Extract the (x, y) coordinate from the center of the cell holding the provided text.  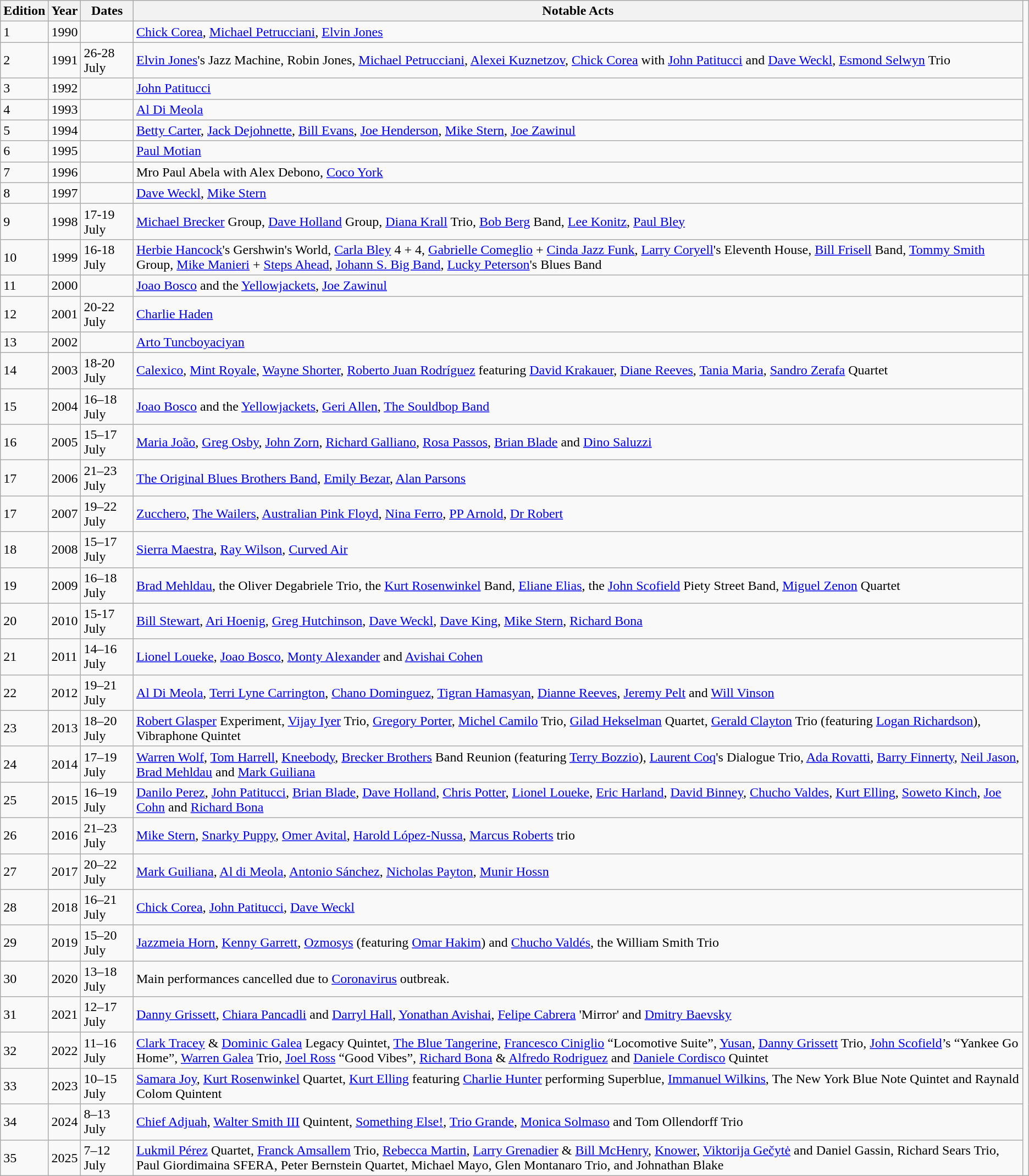
Mike Stern, Snarky Puppy, Omer Avital, Harold López-Nussa, Marcus Roberts trio (578, 836)
1993 (65, 109)
1995 (65, 151)
Al Di Meola, Terri Lyne Carrington, Chano Dominguez, Tigran Hamasyan, Dianne Reeves, Jeremy Pelt and Will Vinson (578, 693)
28 (24, 907)
Brad Mehldau, the Oliver Degabriele Trio, the Kurt Rosenwinkel Band, Eliane Elias, the John Scofield Piety Street Band, Miguel Zenon Quartet (578, 585)
2011 (65, 656)
1 (24, 32)
2013 (65, 728)
Calexico, Mint Royale, Wayne Shorter, Roberto Juan Rodríguez featuring David Krakauer, Diane Reeves, Tania Maria, Sandro Zerafa Quartet (578, 371)
2007 (65, 514)
26 (24, 836)
7–12 July (107, 1158)
2000 (65, 285)
2024 (65, 1122)
18 (24, 550)
15 (24, 407)
15–20 July (107, 943)
Zucchero, The Wailers, Australian Pink Floyd, Nina Ferro, PP Arnold, Dr Robert (578, 514)
Michael Brecker Group, Dave Holland Group, Diana Krall Trio, Bob Berg Band, Lee Konitz, Paul Bley (578, 221)
27 (24, 871)
2023 (65, 1086)
Jazzmeia Horn, Kenny Garrett, Ozmosys (featuring Omar Hakim) and Chucho Valdés, the William Smith Trio (578, 943)
19–21 July (107, 693)
Paul Motian (578, 151)
2022 (65, 1050)
19 (24, 585)
Edition (24, 11)
Dave Weckl, Mike Stern (578, 193)
2003 (65, 371)
1999 (65, 257)
Main performances cancelled due to Coronavirus outbreak. (578, 979)
26-28 July (107, 60)
1991 (65, 60)
The Original Blues Brothers Band, Emily Bezar, Alan Parsons (578, 478)
20-22 July (107, 313)
2 (24, 60)
34 (24, 1122)
8 (24, 193)
16–19 July (107, 799)
2021 (65, 1015)
10 (24, 257)
20–22 July (107, 871)
9 (24, 221)
Joao Bosco and the Yellowjackets, Joe Zawinul (578, 285)
11 (24, 285)
2009 (65, 585)
2005 (65, 442)
14–16 July (107, 656)
Mro Paul Abela with Alex Debono, Coco York (578, 172)
31 (24, 1015)
23 (24, 728)
10–15 July (107, 1086)
Mark Guiliana, Al di Meola, Antonio Sánchez, Nicholas Payton, Munir Hossn (578, 871)
2020 (65, 979)
18–20 July (107, 728)
2008 (65, 550)
2012 (65, 693)
2006 (65, 478)
2019 (65, 943)
1998 (65, 221)
Sierra Maestra, Ray Wilson, Curved Air (578, 550)
2018 (65, 907)
25 (24, 799)
Al Di Meola (578, 109)
2004 (65, 407)
15-17 July (107, 621)
16-18 July (107, 257)
2014 (65, 764)
1994 (65, 130)
33 (24, 1086)
8–13 July (107, 1122)
20 (24, 621)
16 (24, 442)
Arto Tuncboyaciyan (578, 343)
29 (24, 943)
7 (24, 172)
1992 (65, 89)
21 (24, 656)
16–21 July (107, 907)
1990 (65, 32)
2025 (65, 1158)
2002 (65, 343)
1997 (65, 193)
Notable Acts (578, 11)
17–19 July (107, 764)
32 (24, 1050)
35 (24, 1158)
6 (24, 151)
Maria João, Greg Osby, John Zorn, Richard Galliano, Rosa Passos, Brian Blade and Dino Saluzzi (578, 442)
Bill Stewart, Ari Hoenig, Greg Hutchinson, Dave Weckl, Dave King, Mike Stern, Richard Bona (578, 621)
24 (24, 764)
Danny Grissett, Chiara Pancadli and Darryl Hall, Yonathan Avishai, Felipe Cabrera 'Mirror' and Dmitry Baevsky (578, 1015)
2015 (65, 799)
5 (24, 130)
Charlie Haden (578, 313)
Chick Corea, Michael Petrucciani, Elvin Jones (578, 32)
Betty Carter, Jack Dejohnette, Bill Evans, Joe Henderson, Mike Stern, Joe Zawinul (578, 130)
Dates (107, 11)
30 (24, 979)
2016 (65, 836)
John Patitucci (578, 89)
2001 (65, 313)
18-20 July (107, 371)
13–18 July (107, 979)
2010 (65, 621)
Chick Corea, John Patitucci, Dave Weckl (578, 907)
Lionel Loueke, Joao Bosco, Monty Alexander and Avishai Cohen (578, 656)
Joao Bosco and the Yellowjackets, Geri Allen, The Souldbop Band (578, 407)
4 (24, 109)
3 (24, 89)
11–16 July (107, 1050)
13 (24, 343)
22 (24, 693)
Year (65, 11)
19–22 July (107, 514)
2017 (65, 871)
Elvin Jones's Jazz Machine, Robin Jones, Michael Petrucciani, Alexei Kuznetzov, Chick Corea with John Patitucci and Dave Weckl, Esmond Selwyn Trio (578, 60)
Chief Adjuah, Walter Smith III Quintent, Something Else!, Trio Grande, Monica Solmaso and Tom Ollendorff Trio (578, 1122)
14 (24, 371)
12 (24, 313)
17-19 July (107, 221)
1996 (65, 172)
12–17 July (107, 1015)
